Provide the (x, y) coordinate of the cell's center where the given text is located.  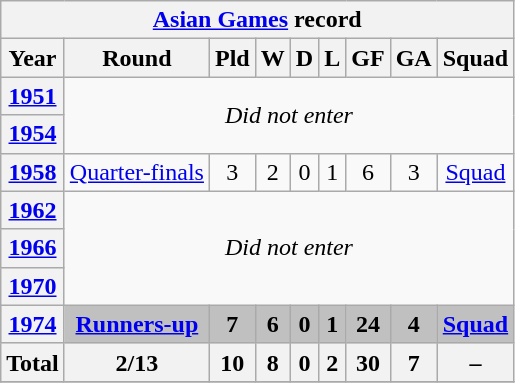
30 (368, 362)
Year (33, 58)
Asian Games record (258, 20)
1954 (33, 134)
1962 (33, 210)
24 (368, 324)
1974 (33, 324)
10 (232, 362)
Pld (232, 58)
D (304, 58)
2/13 (136, 362)
W (272, 58)
GF (368, 58)
1951 (33, 96)
Total (33, 362)
1966 (33, 248)
GA (414, 58)
1958 (33, 172)
Runners-up (136, 324)
4 (414, 324)
L (332, 58)
8 (272, 362)
Quarter-finals (136, 172)
1970 (33, 286)
Round (136, 58)
– (475, 362)
